Locate the cell with the specified text and output its (X, Y) center coordinate. 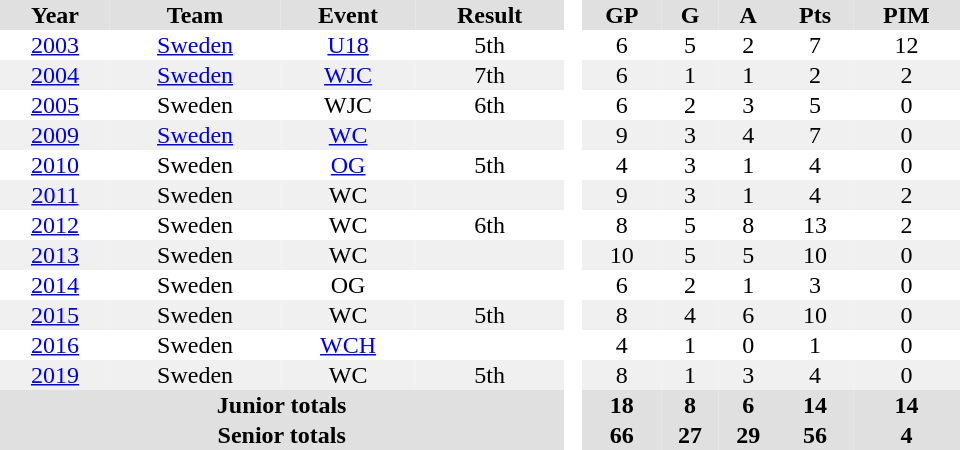
A (748, 15)
2009 (55, 135)
13 (814, 225)
PIM (906, 15)
56 (814, 435)
12 (906, 45)
Junior totals (282, 405)
Team (195, 15)
2005 (55, 105)
2015 (55, 315)
2014 (55, 285)
2003 (55, 45)
G (690, 15)
27 (690, 435)
2011 (55, 195)
2004 (55, 75)
Result (490, 15)
GP (622, 15)
Senior totals (282, 435)
2012 (55, 225)
WCH (348, 345)
2013 (55, 255)
7th (490, 75)
Pts (814, 15)
2016 (55, 345)
Event (348, 15)
2010 (55, 165)
Year (55, 15)
29 (748, 435)
U18 (348, 45)
66 (622, 435)
2019 (55, 375)
18 (622, 405)
